Extract the [X, Y] coordinate from the center of the cell holding the provided text.  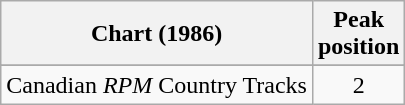
2 [358, 85]
Chart (1986) [157, 34]
Peakposition [358, 34]
Canadian RPM Country Tracks [157, 85]
